Return [X, Y] of the center of cell containing provided text 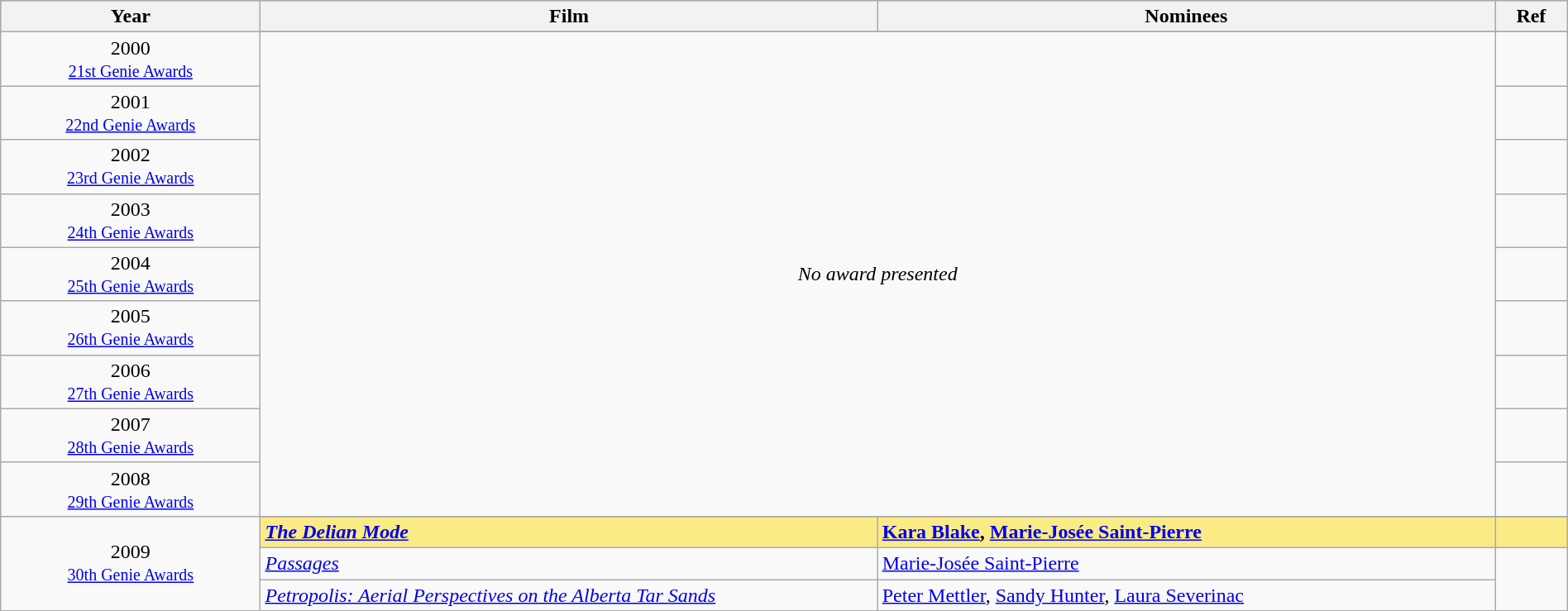
2000 21st Genie Awards [131, 60]
Film [569, 17]
2007 28th Genie Awards [131, 435]
2009 30th Genie Awards [131, 563]
2006 27th Genie Awards [131, 382]
2001 22nd Genie Awards [131, 112]
Petropolis: Aerial Perspectives on the Alberta Tar Sands [569, 594]
2002 23rd Genie Awards [131, 167]
Nominees [1186, 17]
2003 24th Genie Awards [131, 220]
2004 25th Genie Awards [131, 274]
Peter Mettler, Sandy Hunter, Laura Severinac [1186, 594]
Marie-Josée Saint-Pierre [1186, 563]
2005 26th Genie Awards [131, 327]
Year [131, 17]
The Delian Mode [569, 532]
No award presented [878, 274]
Ref [1532, 17]
Kara Blake, Marie-Josée Saint-Pierre [1186, 532]
2008 29th Genie Awards [131, 489]
Passages [569, 563]
